Extract the (x, y) coordinate from the center of the cell holding the provided text.  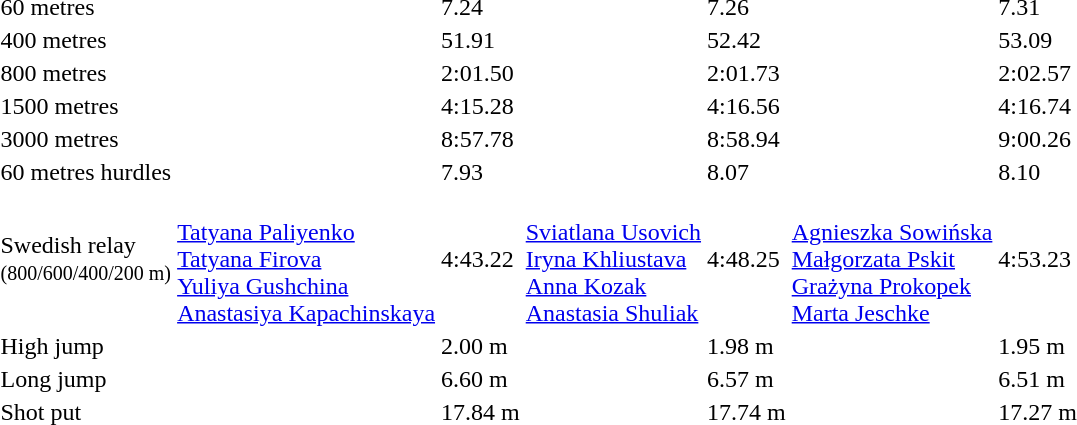
51.91 (481, 40)
4:15.28 (481, 106)
8:58.94 (747, 139)
Agnieszka SowińskaMałgorzata PskitGrażyna ProkopekMarta Jeschke (892, 259)
6.60 m (481, 379)
4:16.56 (747, 106)
8:57.78 (481, 139)
2:01.73 (747, 73)
4:48.25 (747, 259)
6.57 m (747, 379)
Sviatlana UsovichIryna KhliustavaAnna KozakAnastasia Shuliak (613, 259)
Tatyana PaliyenkoTatyana FirovaYuliya GushchinaAnastasiya Kapachinskaya (306, 259)
1.98 m (747, 346)
8.07 (747, 172)
52.42 (747, 40)
7.93 (481, 172)
2.00 m (481, 346)
2:01.50 (481, 73)
4:43.22 (481, 259)
